Locate the cell with the specified text and output its (x, y) center coordinate. 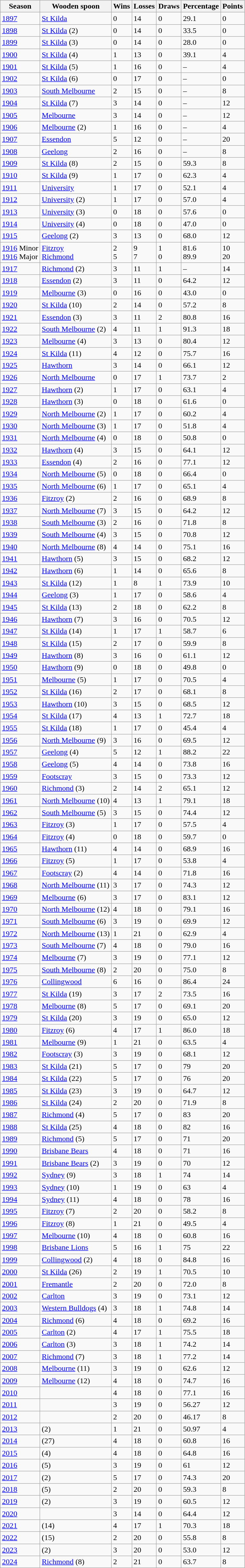
Geelong (4) (76, 752)
Fitzroy (3) (76, 825)
1900 (20, 55)
1963 (20, 825)
Carlton (3) (76, 1344)
St Kilda (6) (76, 79)
72.0 (201, 1284)
72.7 (201, 716)
1971 (20, 921)
74 (201, 1175)
88.2 (201, 752)
2022 (20, 1538)
81.689.9 (201, 252)
28.0 (201, 43)
1913 (20, 212)
Footscray (2) (76, 873)
Fitzroy (4) (76, 837)
Collingwood (2) (76, 1260)
69.2 (201, 1320)
1968 (20, 885)
80.8 (201, 317)
1918 (20, 281)
1993 (20, 1187)
76 (201, 1078)
69.9 (201, 921)
1977 (20, 994)
Footscray (3) (76, 1054)
Hawthorn (3) (76, 402)
43.0 (201, 293)
77.2 (201, 1357)
Fitzroy (7) (76, 1211)
2017 (20, 1477)
2010 (20, 1393)
83 (201, 1115)
53.8 (201, 861)
Melbourne (6) (76, 897)
1908 (20, 151)
69.5 (201, 740)
Fitzroy (5) (76, 861)
2014 (20, 1441)
1988 (20, 1127)
49.5 (201, 1223)
68.0 (201, 236)
52.1 (201, 188)
St Kilda (25) (76, 1127)
73.7 (201, 378)
1947 (20, 631)
North Melbourne (9) (76, 740)
1935 (20, 486)
University (2) (76, 200)
84.8 (201, 1260)
45.4 (201, 728)
North Melbourne (13) (76, 933)
1922 (20, 329)
Wins (122, 6)
Richmond (7) (76, 1357)
Melbourne (9) (76, 1042)
St Kilda (9) (76, 176)
69.1 (201, 1006)
78 (201, 1199)
64.7 (201, 1090)
1964 (20, 837)
North Melbourne (8) (76, 546)
Carlton (76, 1296)
1998 (20, 1248)
60.5 (201, 1501)
63.7 (201, 1562)
57.5 (201, 825)
Wooden spoon (76, 6)
24 (232, 982)
St Kilda (24) (76, 1102)
1898 (20, 30)
71.9 (201, 1102)
1976 (20, 982)
1975 (20, 970)
Hawthorn (10) (76, 704)
South Melbourne (5) (76, 813)
Richmond (4) (76, 1115)
74.7 (201, 1381)
1990 (20, 1151)
1987 (20, 1115)
1970 (20, 909)
Hawthorn (11) (76, 849)
St Kilda (12) (76, 583)
Sydney (10) (76, 1187)
St Kilda (10) (76, 305)
St Kilda (3) (76, 43)
1905 (20, 115)
73.8 (201, 764)
66.1 (201, 365)
1997 (20, 1236)
1950 (20, 667)
1982 (20, 1054)
St Kilda (11) (76, 353)
Hawthorn (76, 365)
(4) (76, 1453)
Melbourne (76, 115)
97 (144, 252)
Essendon (4) (76, 462)
Fitzroy (2) (76, 498)
91.3 (201, 329)
1933 (20, 462)
2015 (20, 1453)
1937 (20, 510)
73.1 (201, 1296)
2006 (20, 1344)
56.27 (201, 1405)
1961 (20, 801)
1949 (20, 655)
Richmond (6) (76, 1320)
(27) (76, 1441)
1925 (20, 365)
68.5 (201, 704)
South Melbourne (7) (76, 946)
1981 (20, 1042)
1974 (20, 958)
2013 (20, 1429)
65.6 (201, 571)
1928 (20, 402)
1956 (20, 740)
St Kilda (7) (76, 103)
25 (122, 252)
Melbourne (7) (76, 958)
1996 (20, 1223)
Brisbane Lions (76, 1248)
1991 (20, 1163)
62.6 (201, 1369)
2002 (20, 1296)
Footscray (76, 776)
1897 (20, 18)
2012 (20, 1417)
St Kilda (2) (76, 30)
Collingwood (76, 982)
1999 (20, 1260)
61.1 (201, 655)
62.9 (201, 933)
2011 (20, 1405)
1929 (20, 414)
55.8 (201, 1538)
St Kilda (22) (76, 1078)
1966 (20, 861)
2003 (20, 1308)
Melbourne (11) (76, 1369)
74.4 (201, 813)
Melbourne (4) (76, 341)
1995 (20, 1211)
Brisbane Bears (76, 1151)
St Kilda (18) (76, 728)
St Kilda (8) (76, 164)
61 (201, 1465)
Melbourne (5) (76, 680)
1973 (20, 946)
North Melbourne (76, 378)
1979 (20, 1018)
1932 (20, 450)
1924 (20, 353)
FitzroyRichmond (76, 252)
1989 (20, 1139)
1916 Minor1916 Major (20, 252)
46.17 (201, 1417)
66.4 (201, 474)
64.4 (201, 1514)
83.1 (201, 897)
1939 (20, 534)
74.2 (201, 1344)
1978 (20, 1006)
75.5 (201, 1332)
1926 (20, 378)
80.4 (201, 341)
1901 (20, 67)
1952 (20, 692)
68.2 (201, 559)
Melbourne (8) (76, 1006)
North Melbourne (6) (76, 486)
1906 (20, 127)
Richmond (8) (76, 1562)
1943 (20, 583)
North Melbourne (5) (76, 474)
1955 (20, 728)
St Kilda (17) (76, 716)
1020 (232, 252)
1960 (20, 788)
74.8 (201, 1308)
1923 (20, 341)
39.1 (201, 55)
South Melbourne (8) (76, 970)
1902 (20, 79)
North Melbourne (11) (76, 885)
Geelong (3) (76, 595)
2024 (20, 1562)
University (76, 188)
1957 (20, 752)
North Melbourne (2) (76, 414)
1899 (20, 43)
2016 (20, 1465)
50.97 (201, 1429)
82 (201, 1127)
64.1 (201, 450)
1931 (20, 438)
North Melbourne (10) (76, 801)
2021 (20, 1526)
North Melbourne (3) (76, 426)
63.5 (201, 1042)
61.6 (201, 402)
59.9 (201, 643)
Sydney (9) (76, 1175)
2018 (20, 1489)
1992 (20, 1175)
2004 (20, 1320)
Losses (144, 6)
53.0 (201, 1550)
57.0 (201, 200)
1985 (20, 1090)
58.7 (201, 631)
South Melbourne (3) (76, 522)
Season (20, 6)
1967 (20, 873)
St Kilda (16) (76, 692)
Richmond (3) (76, 788)
73.3 (201, 776)
2000 (20, 1272)
North Melbourne (12) (76, 909)
1904 (20, 103)
1915 (20, 236)
58.6 (201, 595)
St Kilda (13) (76, 607)
1946 (20, 619)
South Melbourne (2) (76, 329)
86.0 (201, 1030)
Richmond (5) (76, 1139)
58.2 (201, 1211)
2008 (20, 1369)
1914 (20, 224)
1962 (20, 813)
1934 (20, 474)
Fitzroy (8) (76, 1223)
Melbourne (3) (76, 293)
1941 (20, 559)
63 (201, 1187)
(14) (76, 1526)
2007 (20, 1357)
62.3 (201, 176)
75.0 (201, 970)
51.8 (201, 426)
1940 (20, 546)
Essendon (76, 139)
University (3) (76, 212)
1958 (20, 764)
St Kilda (23) (76, 1090)
70.3 (201, 1526)
Melbourne (10) (76, 1236)
79.0 (201, 946)
1972 (20, 933)
St Kilda (4) (76, 55)
1959 (20, 776)
75 (201, 1248)
62.2 (201, 607)
Hawthorn (5) (76, 559)
2001 (20, 1284)
1917 (20, 269)
Essendon (2) (76, 281)
Geelong (2) (76, 236)
1942 (20, 571)
63.1 (201, 390)
Percentage (201, 6)
2023 (20, 1550)
St Kilda (21) (76, 1066)
St Kilda (19) (76, 994)
Hawthorn (2) (76, 390)
University (4) (76, 224)
73.9 (201, 583)
1920 (20, 305)
70.8 (201, 534)
St Kilda (76, 18)
1921 (20, 317)
Melbourne (2) (76, 127)
1980 (20, 1030)
29.1 (201, 18)
2019 (20, 1501)
South Melbourne (6) (76, 921)
Hawthorn (4) (76, 450)
1983 (20, 1066)
75.7 (201, 353)
33.5 (201, 30)
Western Bulldogs (4) (76, 1308)
57.2 (201, 305)
1965 (20, 849)
Hawthorn (8) (76, 655)
1969 (20, 897)
49.8 (201, 667)
2020 (20, 1514)
Hawthorn (9) (76, 667)
St Kilda (5) (76, 67)
Points (232, 6)
1927 (20, 390)
North Melbourne (7) (76, 510)
1909 (20, 164)
1930 (20, 426)
Fremantle (76, 1284)
1936 (20, 498)
1911 (20, 188)
47.0 (201, 224)
1907 (20, 139)
1944 (20, 595)
Melbourne (12) (76, 1381)
Geelong (76, 151)
1919 (20, 293)
64.8 (201, 1453)
1986 (20, 1102)
St Kilda (20) (76, 1018)
1948 (20, 643)
St Kilda (26) (76, 1272)
2005 (20, 1332)
1945 (20, 607)
1951 (20, 680)
1938 (20, 522)
1903 (20, 91)
1912 (20, 200)
Hawthorn (7) (76, 619)
Brisbane Bears (2) (76, 1163)
South Melbourne (4) (76, 534)
79 (201, 1066)
1994 (20, 1199)
St Kilda (14) (76, 631)
Draws (169, 6)
86.4 (201, 982)
73.5 (201, 994)
St Kilda (15) (76, 643)
Carlton (2) (76, 1332)
Richmond (2) (76, 269)
1984 (20, 1078)
75.1 (201, 546)
59.7 (201, 837)
50.8 (201, 438)
65.0 (201, 1018)
Hawthorn (6) (76, 571)
57.6 (201, 212)
70 (201, 1163)
North Melbourne (4) (76, 438)
Essendon (3) (76, 317)
Fitzroy (6) (76, 1030)
60.2 (201, 414)
Sydney (11) (76, 1199)
1953 (20, 704)
1954 (20, 716)
1910 (20, 176)
South Melbourne (76, 91)
2009 (20, 1381)
Geelong (5) (76, 764)
(15) (76, 1538)
